Locate the cell with the specified text and output its (X, Y) center coordinate. 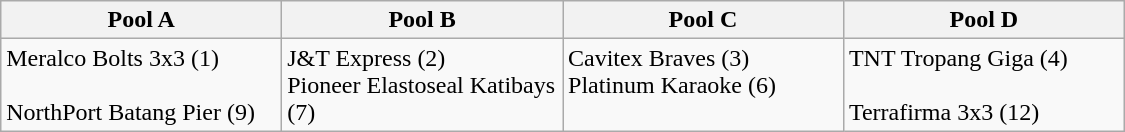
Pool C (702, 20)
J&T Express (2) Pioneer Elastoseal Katibays (7) (422, 85)
Pool D (984, 20)
Pool A (142, 20)
Pool B (422, 20)
Meralco Bolts 3x3 (1) NorthPort Batang Pier (9) (142, 85)
TNT Tropang Giga (4) Terrafirma 3x3 (12) (984, 85)
Cavitex Braves (3) Platinum Karaoke (6) (702, 85)
